Provide the [X, Y] coordinate of the cell's center where the given text is located.  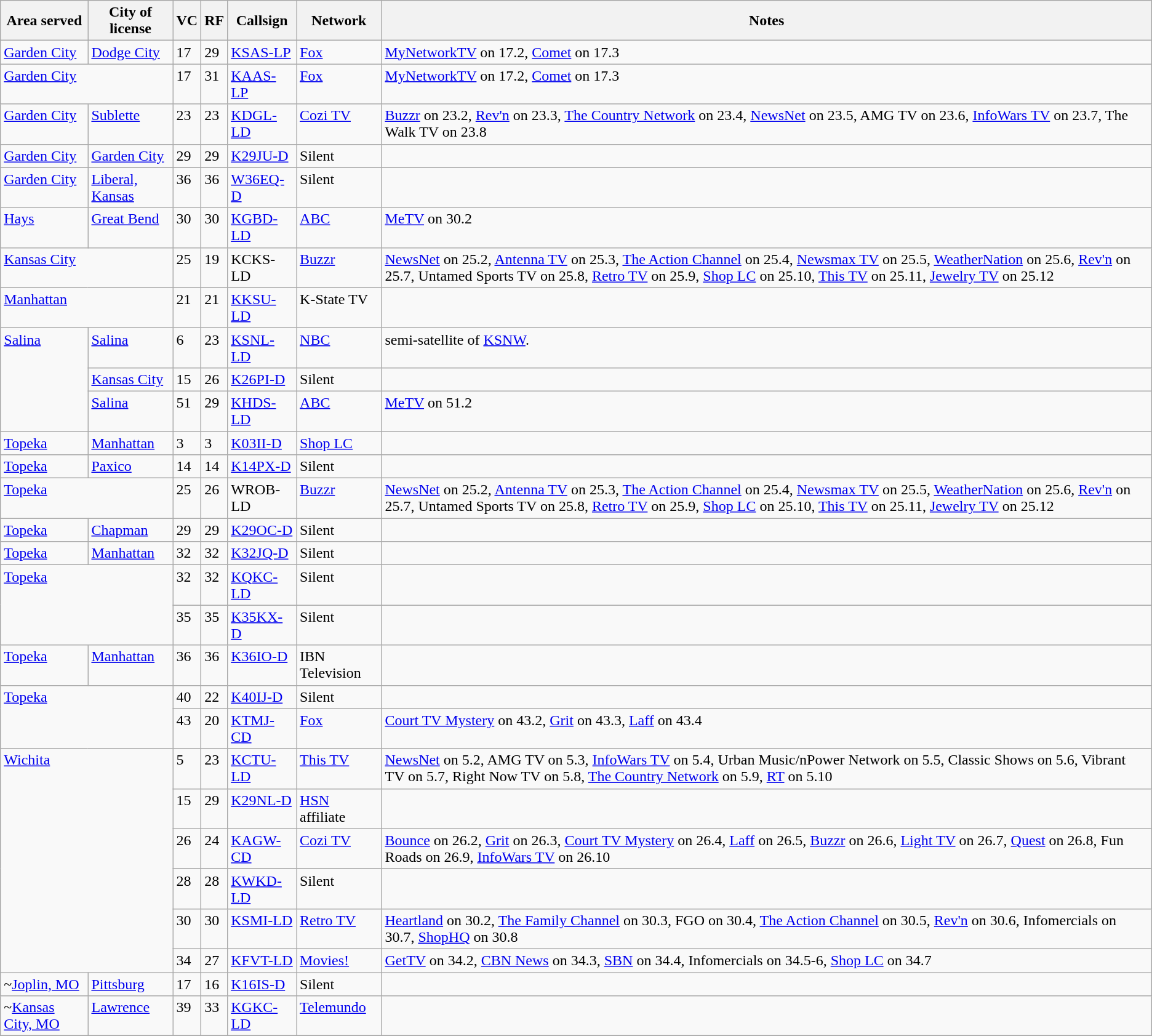
K-State TV [339, 308]
34 [187, 960]
W36EQ-D [262, 187]
K16IS-D [262, 984]
Pittsburg [130, 984]
22 [214, 697]
KDGL-LD [262, 124]
KHDS-LD [262, 411]
WROB-LD [262, 499]
Chapman [130, 530]
Hays [44, 228]
City of license [130, 21]
KAAS-LP [262, 84]
5 [187, 768]
KGKC-LD [262, 1016]
RF [214, 21]
Liberal, Kansas [130, 187]
Area served [44, 21]
Great Bend [130, 228]
K40IJ-D [262, 697]
K29NL-D [262, 809]
MeTV on 30.2 [767, 228]
KSMI-LD [262, 928]
VC [187, 21]
K03II-D [262, 443]
Callsign [262, 21]
KWKD-LD [262, 889]
This TV [339, 768]
Sublette [130, 124]
K14PX-D [262, 467]
Movies! [339, 960]
KCKS-LD [262, 267]
GetTV on 34.2, CBN News on 34.3, SBN on 34.4, Infomercials on 34.5-6, Shop LC on 34.7 [767, 960]
Lawrence [130, 1016]
~Kansas City, MO [44, 1016]
KSNL-LD [262, 347]
KCTU-LD [262, 768]
Wichita [87, 861]
KQKC-LD [262, 585]
semi-satellite of KSNW. [767, 347]
KSAS-LP [262, 52]
K26PI-D [262, 379]
27 [214, 960]
NBC [339, 347]
K35KX-D [262, 625]
Notes [767, 21]
K32JQ-D [262, 553]
Shop LC [339, 443]
Telemundo [339, 1016]
IBN Television [339, 665]
Paxico [130, 467]
40 [187, 697]
Buzzr on 23.2, Rev'n on 23.3, The Country Network on 23.4, NewsNet on 23.5, AMG TV on 23.6, InfoWars TV on 23.7, The Walk TV on 23.8 [767, 124]
31 [214, 84]
Dodge City [130, 52]
K36IO-D [262, 665]
24 [214, 848]
KGBD-LD [262, 228]
39 [187, 1016]
33 [214, 1016]
HSN affiliate [339, 809]
KTMJ-CD [262, 729]
Heartland on 30.2, The Family Channel on 30.3, FGO on 30.4, The Action Channel on 30.5, Rev'n on 30.6, Infomercials on 30.7, ShopHQ on 30.8 [767, 928]
43 [187, 729]
Retro TV [339, 928]
K29OC-D [262, 530]
6 [187, 347]
MeTV on 51.2 [767, 411]
Network [339, 21]
20 [214, 729]
~Joplin, MO [44, 984]
KFVT-LD [262, 960]
KKSU-LD [262, 308]
Court TV Mystery on 43.2, Grit on 43.3, Laff on 43.4 [767, 729]
51 [187, 411]
KAGW-CD [262, 848]
19 [214, 267]
16 [214, 984]
K29JU-D [262, 156]
